Pinpoint the cell where the given text exists, returning its [X, Y] midpoint coordinate. 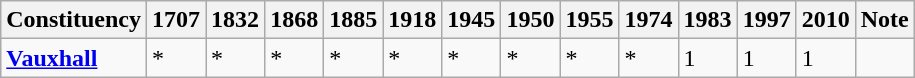
Constituency [74, 20]
1945 [472, 20]
1974 [648, 20]
1832 [236, 20]
1885 [354, 20]
1997 [766, 20]
2010 [826, 20]
Vauxhall [74, 58]
1707 [176, 20]
1950 [530, 20]
1983 [708, 20]
1868 [294, 20]
1955 [590, 20]
1918 [412, 20]
Note [884, 20]
